Identify which cell holds the provided text, then report its [X, Y] central coordinate. 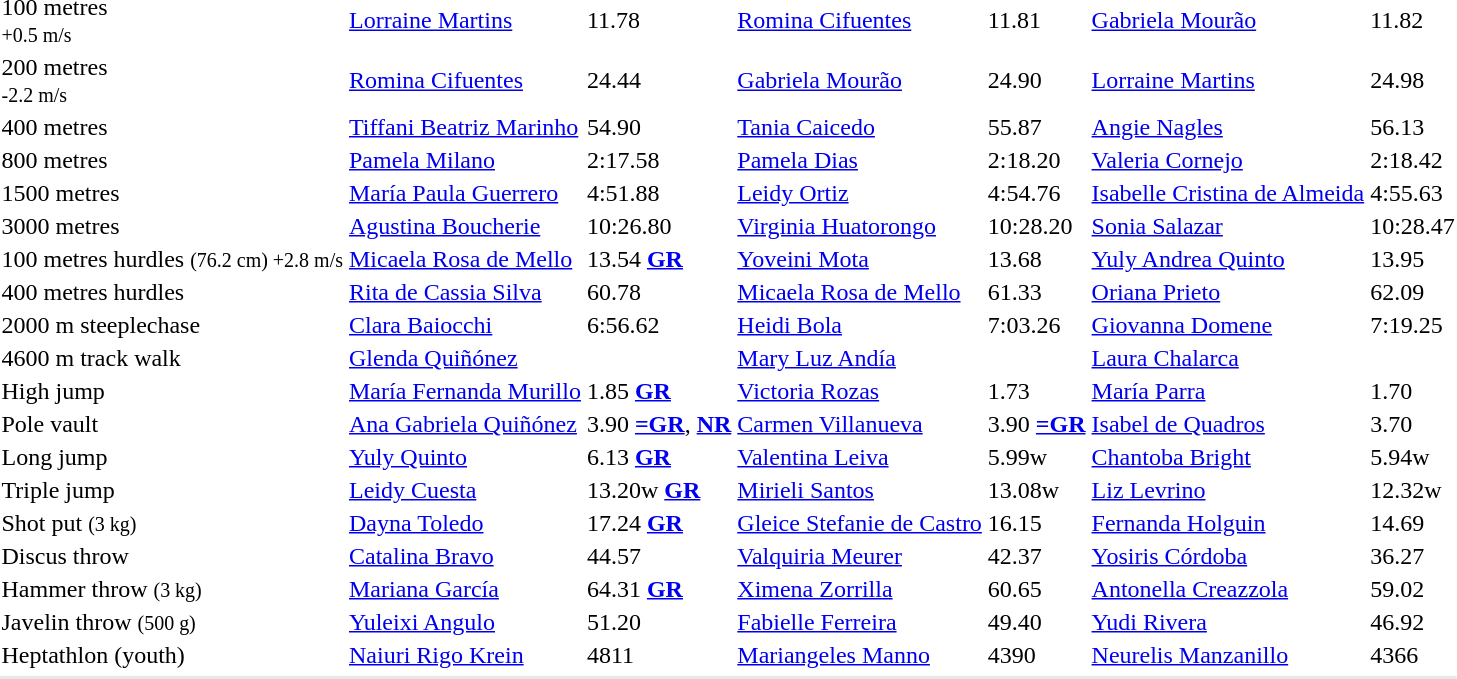
Tiffani Beatriz Marinho [466, 127]
Long jump [172, 457]
60.65 [1036, 589]
High jump [172, 391]
Glenda Quiñónez [466, 358]
3.90 =GR [1036, 424]
Virginia Huatorongo [860, 226]
100 metres hurdles (76.2 cm) +2.8 m/s [172, 259]
2:18.42 [1413, 160]
Yuly Andrea Quinto [1228, 259]
1.85 GR [658, 391]
6.13 GR [658, 457]
Isabel de Quadros [1228, 424]
Sonia Salazar [1228, 226]
46.92 [1413, 622]
1.73 [1036, 391]
51.20 [658, 622]
24.98 [1413, 80]
55.87 [1036, 127]
4366 [1413, 655]
Liz Levrino [1228, 490]
7:19.25 [1413, 325]
61.33 [1036, 292]
Oriana Prieto [1228, 292]
Gleice Stefanie de Castro [860, 523]
Carmen Villanueva [860, 424]
Dayna Toledo [466, 523]
10:28.20 [1036, 226]
Javelin throw (500 g) [172, 622]
13.95 [1413, 259]
5.99w [1036, 457]
Yuly Quinto [466, 457]
María Paula Guerrero [466, 193]
Pamela Dias [860, 160]
44.57 [658, 556]
Naiuri Rigo Krein [466, 655]
Yoveini Mota [860, 259]
Mariana García [466, 589]
Angie Nagles [1228, 127]
Agustina Boucherie [466, 226]
4600 m track walk [172, 358]
36.27 [1413, 556]
Isabelle Cristina de Almeida [1228, 193]
Yosiris Córdoba [1228, 556]
Valeria Cornejo [1228, 160]
3000 metres [172, 226]
María Parra [1228, 391]
49.40 [1036, 622]
Fernanda Holguin [1228, 523]
Triple jump [172, 490]
4:55.63 [1413, 193]
Lorraine Martins [1228, 80]
Leidy Cuesta [466, 490]
Catalina Bravo [466, 556]
13.20w GR [658, 490]
Fabielle Ferreira [860, 622]
Yudi Rivera [1228, 622]
10:28.47 [1413, 226]
4:54.76 [1036, 193]
13.08w [1036, 490]
Giovanna Domene [1228, 325]
Mirieli Santos [860, 490]
Shot put (3 kg) [172, 523]
2:18.20 [1036, 160]
Victoria Rozas [860, 391]
Gabriela Mourão [860, 80]
24.44 [658, 80]
42.37 [1036, 556]
Pamela Milano [466, 160]
Valquiria Meurer [860, 556]
3.70 [1413, 424]
16.15 [1036, 523]
Ana Gabriela Quiñónez [466, 424]
17.24 GR [658, 523]
400 metres hurdles [172, 292]
4811 [658, 655]
Hammer throw (3 kg) [172, 589]
Heptathlon (youth) [172, 655]
7:03.26 [1036, 325]
Rita de Cassia Silva [466, 292]
54.90 [658, 127]
Mary Luz Andía [860, 358]
2:17.58 [658, 160]
5.94w [1413, 457]
Tania Caicedo [860, 127]
Heidi Bola [860, 325]
4:51.88 [658, 193]
56.13 [1413, 127]
Antonella Creazzola [1228, 589]
62.09 [1413, 292]
Discus throw [172, 556]
3.90 =GR, NR [658, 424]
2000 m steeplechase [172, 325]
24.90 [1036, 80]
6:56.62 [658, 325]
400 metres [172, 127]
59.02 [1413, 589]
Leidy Ortiz [860, 193]
Ximena Zorrilla [860, 589]
64.31 GR [658, 589]
800 metres [172, 160]
14.69 [1413, 523]
10:26.80 [658, 226]
12.32w [1413, 490]
1500 metres [172, 193]
Pole vault [172, 424]
Mariangeles Manno [860, 655]
13.68 [1036, 259]
María Fernanda Murillo [466, 391]
Chantoba Bright [1228, 457]
200 metres-2.2 m/s [172, 80]
Romina Cifuentes [466, 80]
Valentina Leiva [860, 457]
Laura Chalarca [1228, 358]
Neurelis Manzanillo [1228, 655]
Clara Baiocchi [466, 325]
1.70 [1413, 391]
Yuleixi Angulo [466, 622]
4390 [1036, 655]
13.54 GR [658, 259]
60.78 [658, 292]
